Capture the cell that displays the provided text and extract its (x, y) central coordinate. 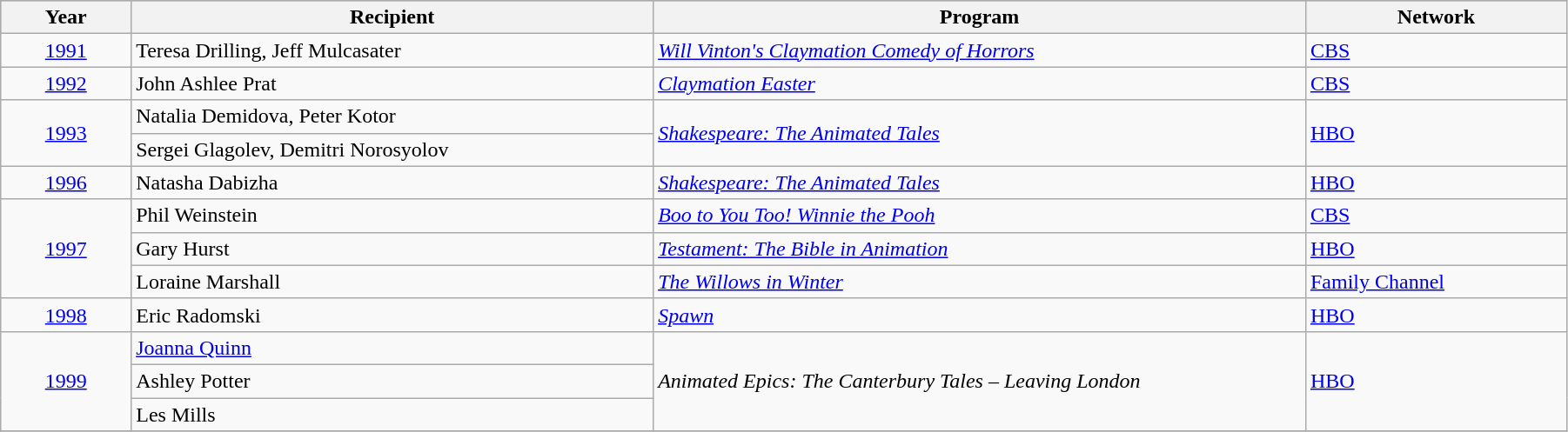
John Ashlee Prat (392, 83)
Teresa Drilling, Jeff Mulcasater (392, 50)
Year (66, 17)
Family Channel (1436, 282)
1996 (66, 183)
Will Vinton's Claymation Comedy of Horrors (980, 50)
Eric Radomski (392, 315)
Program (980, 17)
Sergei Glagolev, Demitri Norosyolov (392, 150)
Phil Weinstein (392, 216)
1993 (66, 133)
Natasha Dabizha (392, 183)
Les Mills (392, 415)
Gary Hurst (392, 249)
Joanna Quinn (392, 348)
Recipient (392, 17)
Network (1436, 17)
1998 (66, 315)
Natalia Demidova, Peter Kotor (392, 116)
Animated Epics: The Canterbury Tales – Leaving London (980, 381)
The Willows in Winter (980, 282)
Claymation Easter (980, 83)
1991 (66, 50)
Boo to You Too! Winnie the Pooh (980, 216)
1997 (66, 249)
Ashley Potter (392, 381)
Spawn (980, 315)
Testament: The Bible in Animation (980, 249)
1992 (66, 83)
1999 (66, 381)
Loraine Marshall (392, 282)
